Determine the (X, Y) coordinate at the center of the cell enclosing the given text.  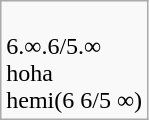
6.∞.6/5.∞hohahemi(6 6/5 ∞) (74, 60)
